For the text-containing cell, return its midpoint in (X, Y) coordinate format. 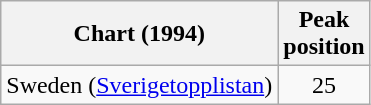
Sweden (Sverigetopplistan) (140, 85)
Peakposition (324, 34)
Chart (1994) (140, 34)
25 (324, 85)
